Search for the cell housing the specified text and yield its [x, y] center coordinate. 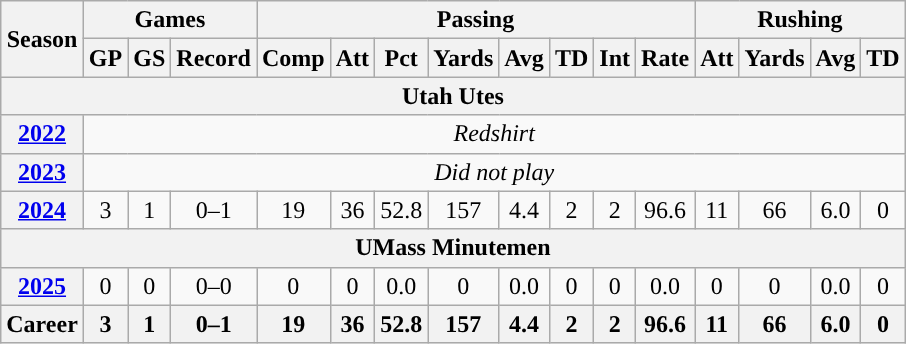
Games [170, 20]
Pct [402, 58]
Redshirt [494, 134]
2024 [42, 210]
UMass Minutemen [453, 248]
Utah Utes [453, 96]
Season [42, 39]
Rate [666, 58]
Passing [475, 20]
GP [105, 58]
2022 [42, 134]
Int [615, 58]
GS [150, 58]
2023 [42, 172]
Comp [293, 58]
Career [42, 324]
Did not play [494, 172]
Rushing [800, 20]
0–0 [214, 286]
Record [214, 58]
2025 [42, 286]
